Return the (x, y) coordinate for the center point of the cell that contains the specified text.  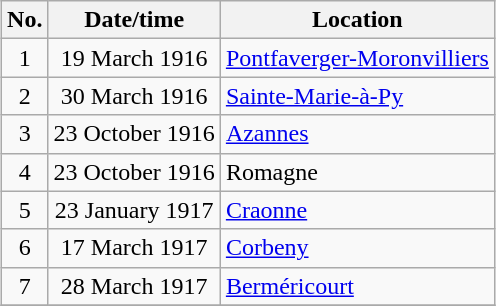
Berméricourt (357, 286)
Corbeny (357, 248)
23 January 1917 (134, 210)
Date/time (134, 20)
4 (25, 172)
28 March 1917 (134, 286)
3 (25, 134)
5 (25, 210)
Sainte-Marie-à-Py (357, 96)
2 (25, 96)
7 (25, 286)
6 (25, 248)
No. (25, 20)
Location (357, 20)
19 March 1916 (134, 58)
Pontfaverger-Moronvilliers (357, 58)
30 March 1916 (134, 96)
Craonne (357, 210)
1 (25, 58)
17 March 1917 (134, 248)
Azannes (357, 134)
Romagne (357, 172)
